From the cell containing the given text, extract its center point as [X, Y] coordinate. 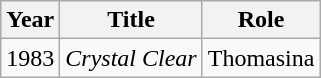
1983 [30, 58]
Title [131, 20]
Thomasina [261, 58]
Year [30, 20]
Crystal Clear [131, 58]
Role [261, 20]
